Determine the [X, Y] coordinate at the center of the cell enclosing the given text.  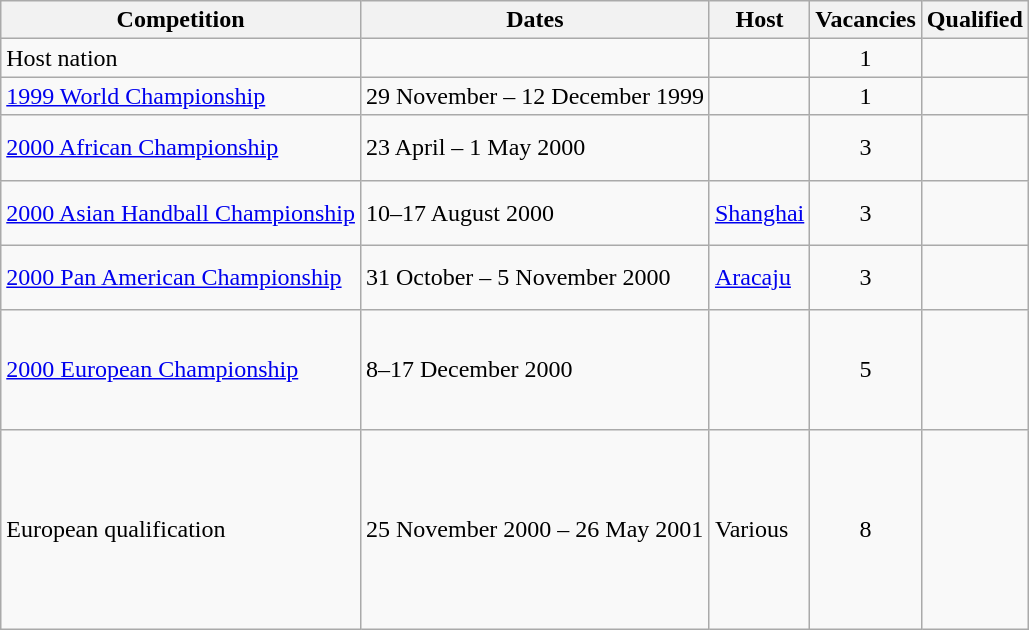
29 November – 12 December 1999 [534, 96]
25 November 2000 – 26 May 2001 [534, 529]
Host nation [181, 58]
31 October – 5 November 2000 [534, 278]
2000 European Championship [181, 370]
8 [866, 529]
2000 Asian Handball Championship [181, 212]
Competition [181, 20]
Vacancies [866, 20]
2000 African Championship [181, 148]
8–17 December 2000 [534, 370]
23 April – 1 May 2000 [534, 148]
Dates [534, 20]
Shanghai [759, 212]
10–17 August 2000 [534, 212]
Aracaju [759, 278]
Various [759, 529]
Qualified [974, 20]
5 [866, 370]
2000 Pan American Championship [181, 278]
1999 World Championship [181, 96]
European qualification [181, 529]
Host [759, 20]
